Capture the cell that displays the provided text and extract its (x, y) central coordinate. 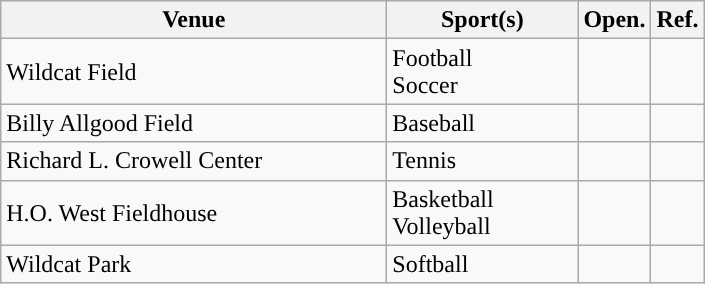
Softball (482, 264)
Wildcat Park (194, 264)
Ref. (678, 20)
Tennis (482, 161)
Open. (614, 20)
Richard L. Crowell Center (194, 161)
Billy Allgood Field (194, 123)
Football Soccer (482, 72)
Basketball Volleyball (482, 212)
Baseball (482, 123)
H.O. West Fieldhouse (194, 212)
Venue (194, 20)
Sport(s) (482, 20)
Wildcat Field (194, 72)
